For the text-containing cell, return its midpoint in (x, y) coordinate format. 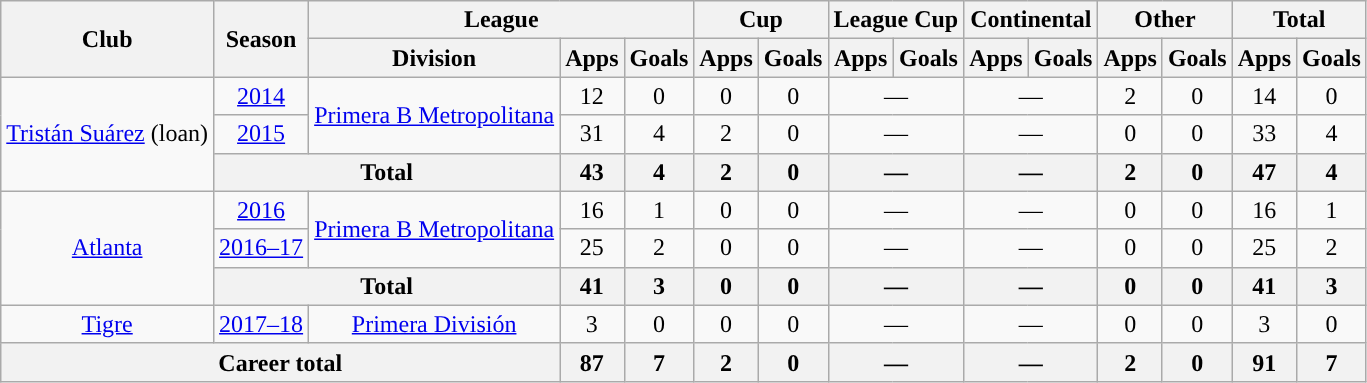
47 (1264, 172)
Tigre (108, 324)
Cup (761, 20)
League (502, 20)
League Cup (896, 20)
Career total (280, 362)
2014 (262, 96)
91 (1264, 362)
Tristán Suárez (loan) (108, 134)
Season (262, 39)
43 (592, 172)
14 (1264, 96)
2015 (262, 134)
Other (1165, 20)
31 (592, 134)
2017–18 (262, 324)
12 (592, 96)
33 (1264, 134)
87 (592, 362)
Club (108, 39)
2016 (262, 210)
Atlanta (108, 248)
Division (434, 58)
2016–17 (262, 248)
Primera División (434, 324)
Continental (1031, 20)
